Find where the given text appears and provide that cell's center as [X, Y] coordinate. 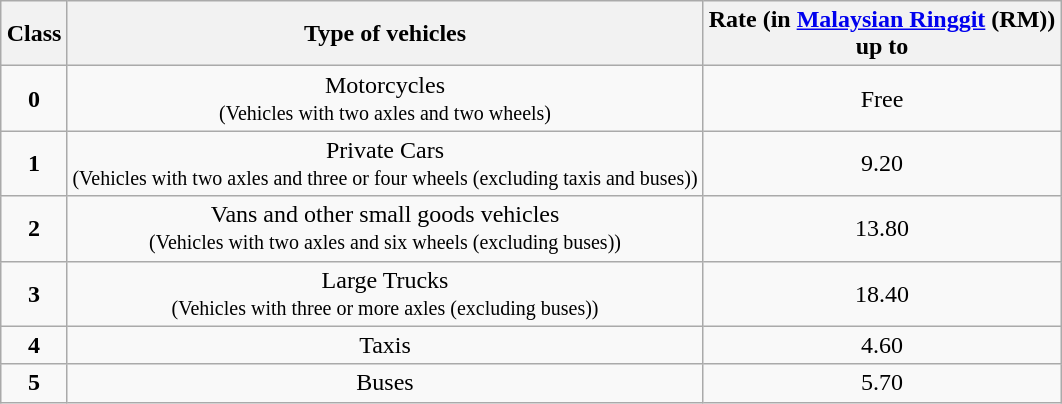
0 [34, 98]
2 [34, 228]
18.40 [882, 294]
Large Trucks(Vehicles with three or more axles (excluding buses)) [385, 294]
13.80 [882, 228]
Rate (in Malaysian Ringgit (RM))up to [882, 34]
Type of vehicles [385, 34]
4 [34, 345]
1 [34, 164]
Free [882, 98]
Motorcycles(Vehicles with two axles and two wheels) [385, 98]
Private Cars(Vehicles with two axles and three or four wheels (excluding taxis and buses)) [385, 164]
Buses [385, 383]
Class [34, 34]
3 [34, 294]
Vans and other small goods vehicles(Vehicles with two axles and six wheels (excluding buses)) [385, 228]
4.60 [882, 345]
5 [34, 383]
Taxis [385, 345]
5.70 [882, 383]
9.20 [882, 164]
